Find where the given text appears and provide that cell's center as [X, Y] coordinate. 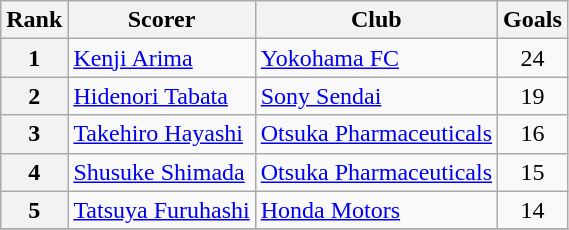
Yokohama FC [376, 58]
14 [533, 210]
4 [34, 172]
15 [533, 172]
19 [533, 96]
Rank [34, 20]
Sony Sendai [376, 96]
5 [34, 210]
Honda Motors [376, 210]
24 [533, 58]
Tatsuya Furuhashi [162, 210]
Kenji Arima [162, 58]
2 [34, 96]
Hidenori Tabata [162, 96]
3 [34, 134]
16 [533, 134]
Scorer [162, 20]
1 [34, 58]
Takehiro Hayashi [162, 134]
Shusuke Shimada [162, 172]
Goals [533, 20]
Club [376, 20]
